Determine the (x, y) coordinate at the center of the cell enclosing the given text.  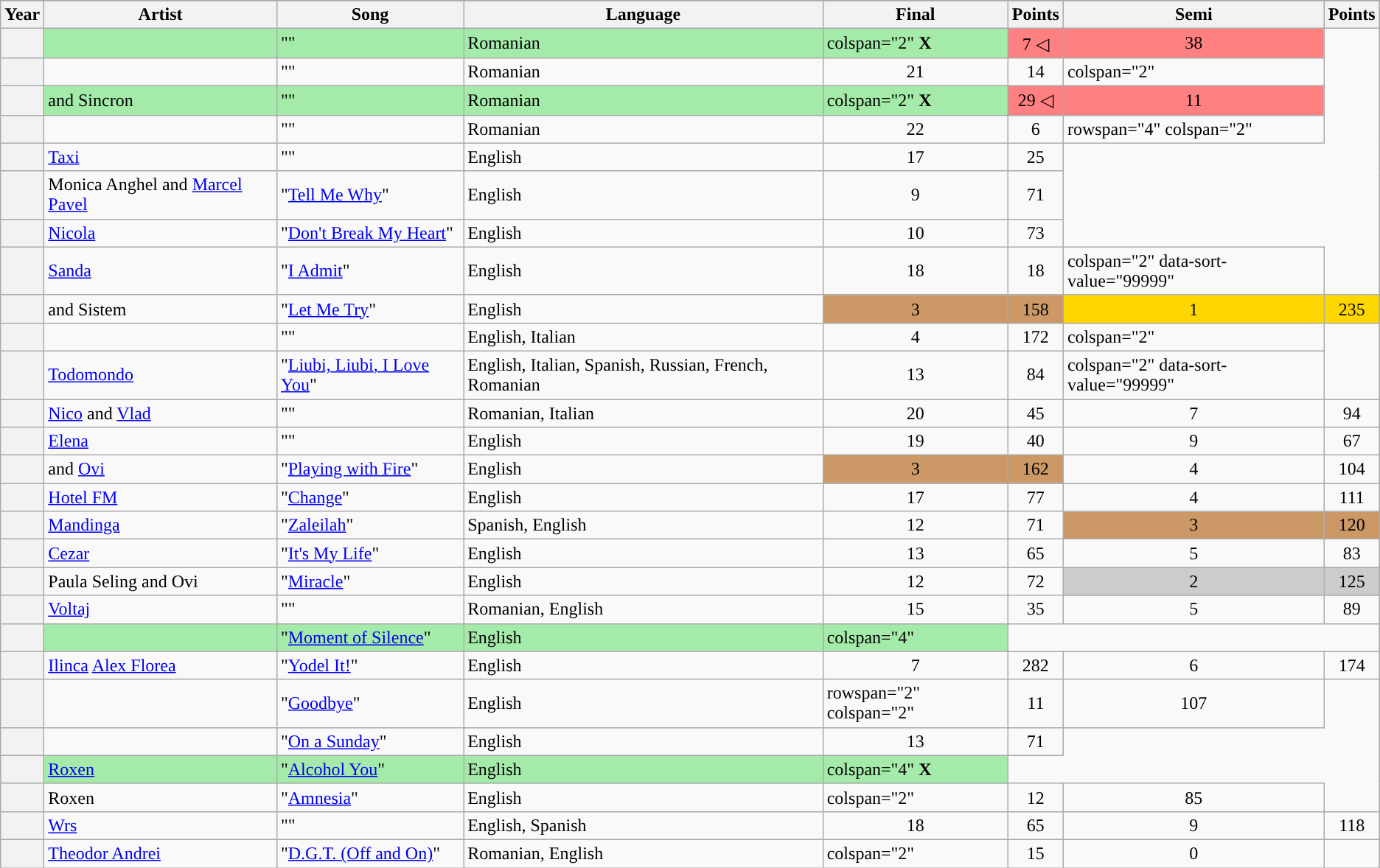
118 (1352, 825)
25 (1035, 157)
Ilinca Alex Florea (161, 665)
94 (1352, 413)
0 (1193, 853)
Spanish, English (644, 525)
174 (1352, 665)
120 (1352, 525)
"Playing with Fire" (370, 469)
English, Italian (644, 337)
235 (1352, 309)
104 (1352, 469)
and Sistem (161, 309)
29 ◁ (1035, 100)
282 (1035, 665)
Elena (161, 441)
83 (1352, 553)
and Sincron (161, 100)
1 (1193, 309)
35 (1035, 609)
Wrs (161, 825)
125 (1352, 581)
"Moment of Silence" (370, 637)
Nico and Vlad (161, 413)
89 (1352, 609)
Todomondo (161, 374)
"I Admit" (370, 271)
Sanda (161, 271)
73 (1035, 233)
7 ◁ (1035, 43)
172 (1035, 337)
2 (1193, 581)
rowspan="4" colspan="2" (1193, 129)
72 (1035, 581)
Language (644, 15)
"Let Me Try" (370, 309)
"Alcohol You" (370, 769)
Song (370, 15)
158 (1035, 309)
rowspan="2" colspan="2" (916, 703)
Nicola (161, 233)
"D.G.T. (Off and On)" (370, 853)
Artist (161, 15)
"Goodbye" (370, 703)
20 (916, 413)
111 (1352, 497)
"On a Sunday" (370, 741)
English, Spanish (644, 825)
Theodor Andrei (161, 853)
Hotel FM (161, 497)
85 (1193, 797)
"Yodel It!" (370, 665)
Cezar (161, 553)
22 (916, 129)
67 (1352, 441)
84 (1035, 374)
162 (1035, 469)
"Don't Break My Heart" (370, 233)
Mandinga (161, 525)
Semi (1193, 15)
"Change" (370, 497)
"Amnesia" (370, 797)
"Liubi, Liubi, I Love You" (370, 374)
"Miracle" (370, 581)
Paula Seling and Ovi (161, 581)
Monica Anghel and Marcel Pavel (161, 195)
19 (916, 441)
"It's My Life" (370, 553)
14 (1035, 71)
"Tell Me Why" (370, 195)
21 (916, 71)
English, Italian, Spanish, Russian, French, Romanian (644, 374)
Year (22, 15)
107 (1193, 703)
Voltaj (161, 609)
45 (1035, 413)
and Ovi (161, 469)
40 (1035, 441)
Romanian, Italian (644, 413)
"Zaleilah" (370, 525)
Final (916, 15)
10 (916, 233)
77 (1035, 497)
colspan="4" (916, 637)
Taxi (161, 157)
38 (1193, 43)
colspan="4" X (916, 769)
